Return (x, y) of the center of cell containing provided text 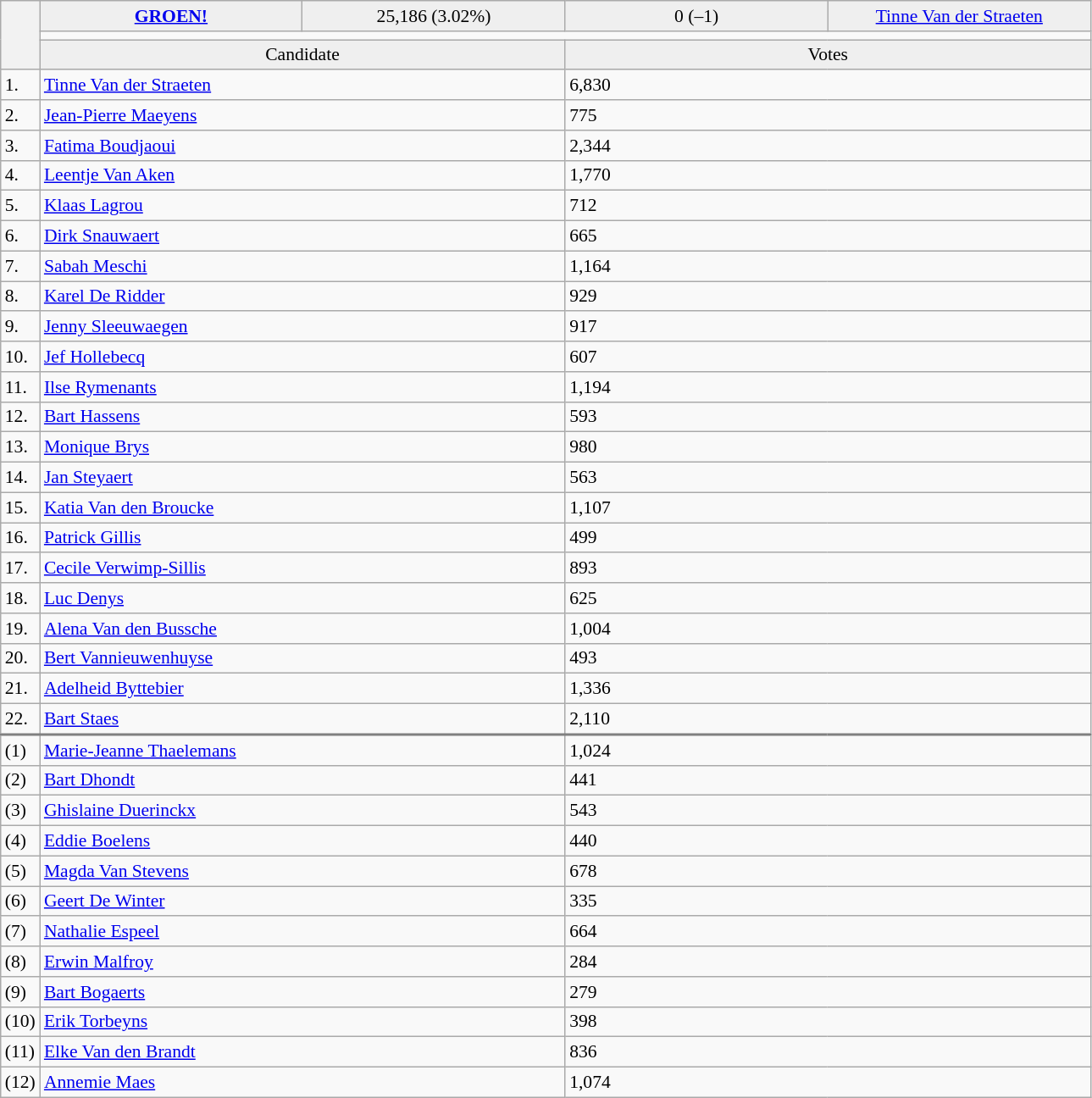
279 (828, 992)
Patrick Gillis (302, 538)
775 (828, 115)
Geert De Winter (302, 901)
25,186 (3.02%) (434, 16)
593 (828, 417)
(9) (20, 992)
1,164 (828, 266)
6. (20, 236)
7. (20, 266)
GROEN! (171, 16)
1,024 (828, 750)
Jef Hollebecq (302, 357)
Jenny Sleeuwaegen (302, 327)
Klaas Lagrou (302, 206)
712 (828, 206)
1,004 (828, 629)
22. (20, 719)
Bart Bogaerts (302, 992)
Katia Van den Broucke (302, 507)
284 (828, 962)
(10) (20, 1022)
398 (828, 1022)
(12) (20, 1083)
Bert Vannieuwenhuyse (302, 658)
3. (20, 146)
(7) (20, 932)
20. (20, 658)
1,074 (828, 1083)
(1) (20, 750)
980 (828, 447)
13. (20, 447)
Bart Dhondt (302, 780)
(8) (20, 962)
17. (20, 568)
16. (20, 538)
1,336 (828, 689)
Adelheid Byttebier (302, 689)
665 (828, 236)
893 (828, 568)
4. (20, 175)
625 (828, 598)
917 (828, 327)
441 (828, 780)
Annemie Maes (302, 1083)
Dirk Snauwaert (302, 236)
Luc Denys (302, 598)
5. (20, 206)
Jean-Pierre Maeyens (302, 115)
1,770 (828, 175)
543 (828, 811)
(5) (20, 871)
Ghislaine Duerinckx (302, 811)
Leentje Van Aken (302, 175)
10. (20, 357)
Monique Brys (302, 447)
Eddie Boelens (302, 841)
678 (828, 871)
0 (–1) (696, 16)
Ilse Rymenants (302, 387)
Erik Torbeyns (302, 1022)
18. (20, 598)
(4) (20, 841)
19. (20, 629)
836 (828, 1052)
Nathalie Espeel (302, 932)
2,344 (828, 146)
Marie-Jeanne Thaelemans (302, 750)
Erwin Malfroy (302, 962)
Alena Van den Bussche (302, 629)
15. (20, 507)
(2) (20, 780)
Sabah Meschi (302, 266)
499 (828, 538)
563 (828, 478)
Elke Van den Brandt (302, 1052)
Fatima Boudjaoui (302, 146)
11. (20, 387)
664 (828, 932)
Magda Van Stevens (302, 871)
21. (20, 689)
Cecile Verwimp-Sillis (302, 568)
Candidate (302, 55)
(3) (20, 811)
(6) (20, 901)
1,194 (828, 387)
929 (828, 297)
Jan Steyaert (302, 478)
Bart Hassens (302, 417)
Bart Staes (302, 719)
1,107 (828, 507)
607 (828, 357)
Karel De Ridder (302, 297)
8. (20, 297)
6,830 (828, 86)
12. (20, 417)
2,110 (828, 719)
1. (20, 86)
Votes (828, 55)
335 (828, 901)
(11) (20, 1052)
493 (828, 658)
9. (20, 327)
14. (20, 478)
440 (828, 841)
2. (20, 115)
